Extract the [x, y] coordinate from the center of the cell holding the provided text.  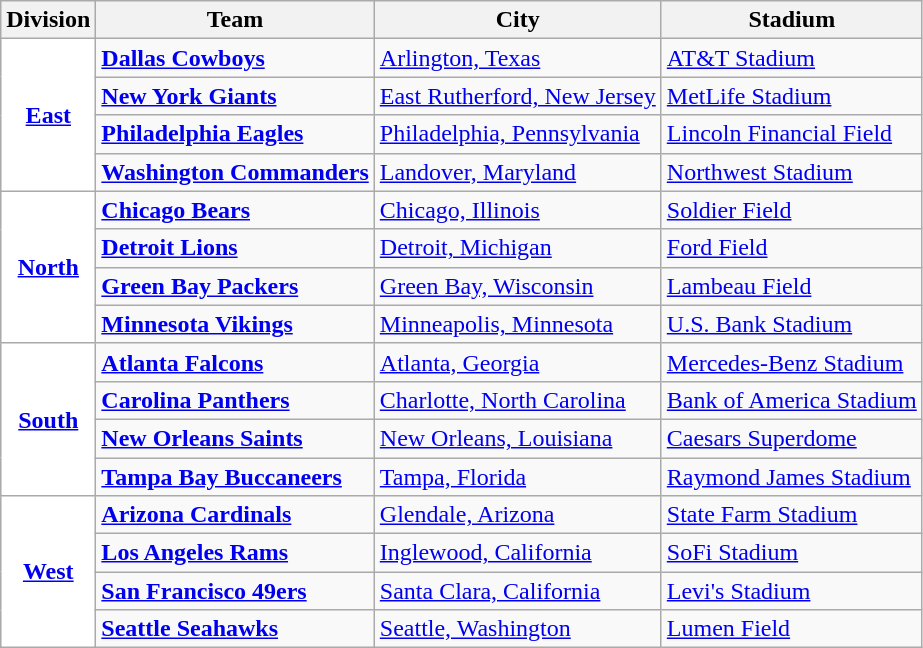
Seattle, Washington [518, 629]
West [48, 572]
Northwest Stadium [792, 172]
Mercedes-Benz Stadium [792, 362]
Raymond James Stadium [792, 477]
Washington Commanders [235, 172]
Detroit, Michigan [518, 248]
AT&T Stadium [792, 58]
Arizona Cardinals [235, 515]
Lambeau Field [792, 286]
Dallas Cowboys [235, 58]
Minneapolis, Minnesota [518, 324]
Division [48, 20]
East [48, 115]
San Francisco 49ers [235, 591]
Minnesota Vikings [235, 324]
Team [235, 20]
Chicago, Illinois [518, 210]
City [518, 20]
U.S. Bank Stadium [792, 324]
Bank of America Stadium [792, 400]
Tampa Bay Buccaneers [235, 477]
State Farm Stadium [792, 515]
Chicago Bears [235, 210]
Levi's Stadium [792, 591]
Inglewood, California [518, 553]
Landover, Maryland [518, 172]
Atlanta Falcons [235, 362]
North [48, 267]
New Orleans, Louisiana [518, 438]
Philadelphia, Pennsylvania [518, 134]
Ford Field [792, 248]
South [48, 419]
MetLife Stadium [792, 96]
Arlington, Texas [518, 58]
Stadium [792, 20]
Caesars Superdome [792, 438]
Detroit Lions [235, 248]
Soldier Field [792, 210]
Philadelphia Eagles [235, 134]
Los Angeles Rams [235, 553]
New Orleans Saints [235, 438]
Seattle Seahawks [235, 629]
Green Bay, Wisconsin [518, 286]
Lincoln Financial Field [792, 134]
Carolina Panthers [235, 400]
Atlanta, Georgia [518, 362]
East Rutherford, New Jersey [518, 96]
New York Giants [235, 96]
Charlotte, North Carolina [518, 400]
Santa Clara, California [518, 591]
Lumen Field [792, 629]
SoFi Stadium [792, 553]
Green Bay Packers [235, 286]
Tampa, Florida [518, 477]
Glendale, Arizona [518, 515]
